Extract the [X, Y] coordinate from the center of the cell holding the provided text.  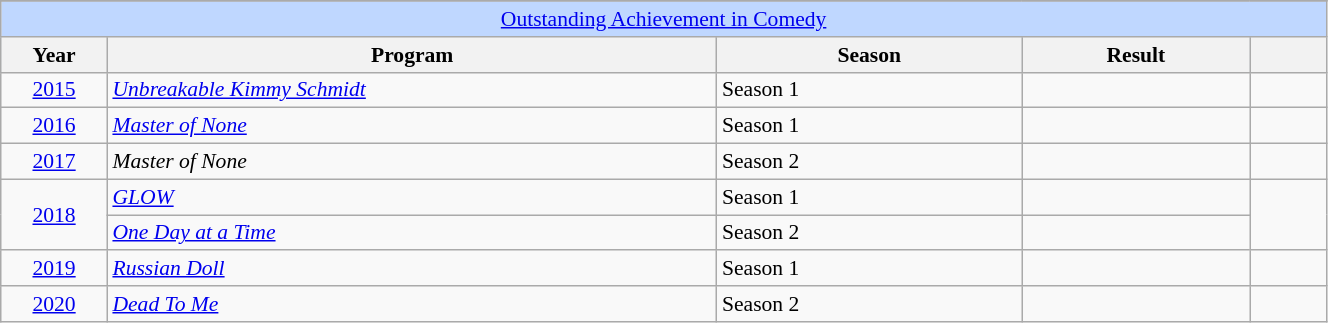
Dead To Me [412, 304]
One Day at a Time [412, 233]
2019 [54, 269]
GLOW [412, 197]
Program [412, 55]
2017 [54, 162]
2015 [54, 90]
2016 [54, 126]
Outstanding Achievement in Comedy [664, 19]
Result [1136, 55]
Unbreakable Kimmy Schmidt [412, 90]
Year [54, 55]
Season [870, 55]
2020 [54, 304]
2018 [54, 214]
Russian Doll [412, 269]
